Provide the [X, Y] coordinate of the cell's center where the given text is located.  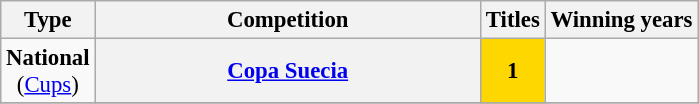
Type [48, 20]
Copa Suecia [288, 72]
Winning years [622, 20]
Titles [512, 20]
1 [512, 72]
Competition [288, 20]
National(Cups) [48, 72]
